Extract the [X, Y] coordinate from the center of the cell holding the provided text.  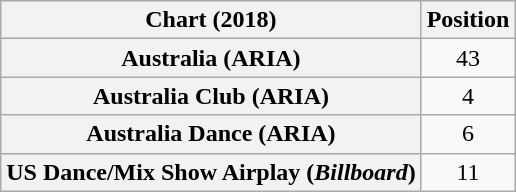
Chart (2018) [211, 20]
4 [468, 96]
Australia (ARIA) [211, 58]
Australia Dance (ARIA) [211, 134]
11 [468, 172]
Australia Club (ARIA) [211, 96]
Position [468, 20]
43 [468, 58]
6 [468, 134]
US Dance/Mix Show Airplay (Billboard) [211, 172]
